Locate the cell with the specified text and output its [x, y] center coordinate. 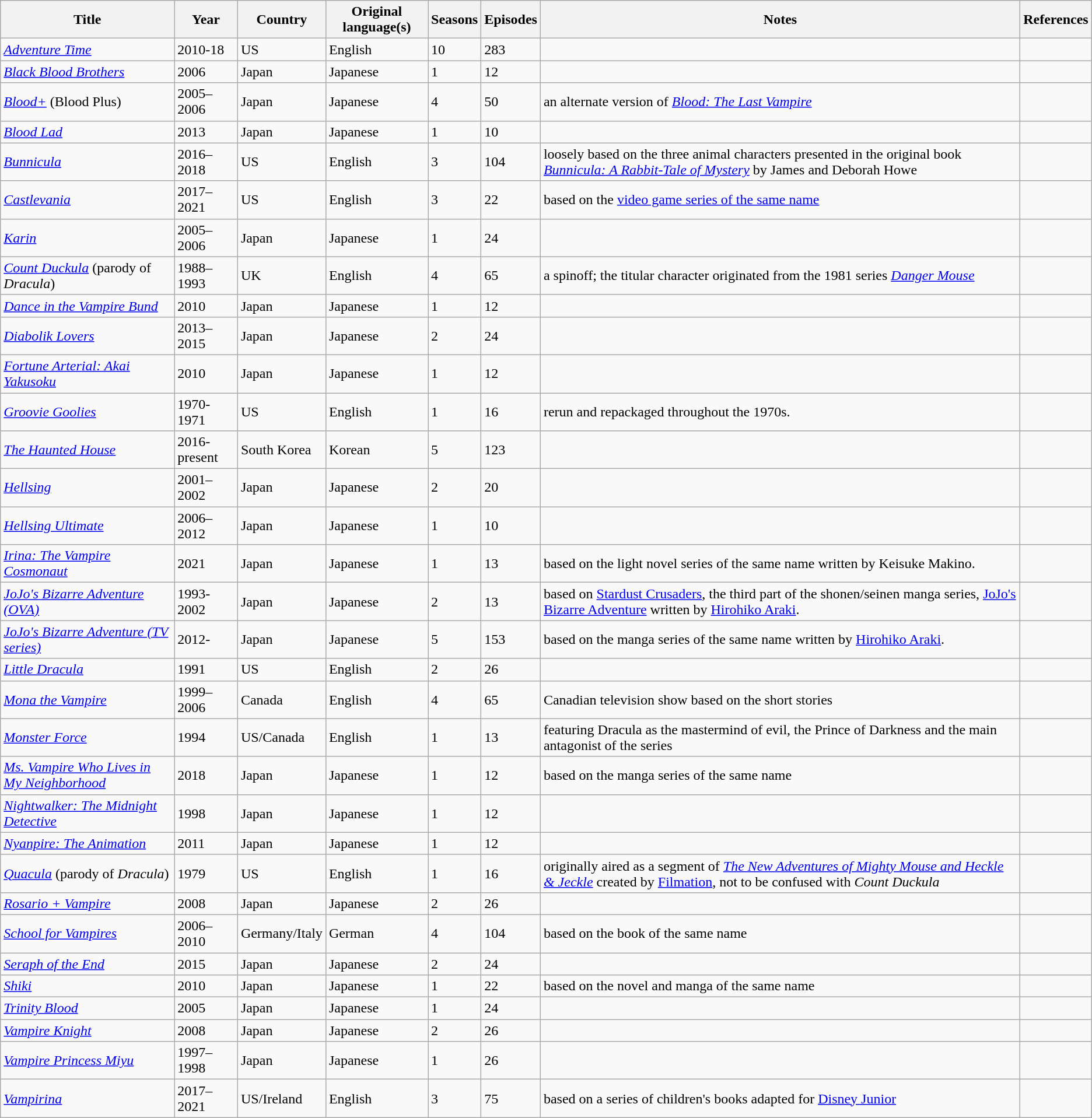
loosely based on the three animal characters presented in the original book Bunnicula: A Rabbit-Tale of Mystery by James and Deborah Howe [780, 162]
Vampire Princess Miyu [87, 1060]
123 [511, 450]
20 [511, 488]
featuring Dracula as the mastermind of evil, the Prince of Darkness and the main antagonist of the series [780, 737]
2018 [206, 776]
Groovie Goolies [87, 412]
2012- [206, 639]
2013 [206, 132]
Monster Force [87, 737]
Nyanpire: The Animation [87, 843]
2005 [206, 1008]
2001–2002 [206, 488]
2016-present [206, 450]
2013–2015 [206, 336]
Nightwalker: The Midnight Detective [87, 813]
based on the book of the same name [780, 933]
Episodes [511, 20]
1998 [206, 813]
JoJo's Bizarre Adventure (TV series) [87, 639]
Dance in the Vampire Bund [87, 306]
The Haunted House [87, 450]
Hellsing [87, 488]
UK [281, 275]
Blood Lad [87, 132]
153 [511, 639]
1991 [206, 670]
Canada [281, 700]
Year [206, 20]
2015 [206, 964]
Shiki [87, 986]
283 [511, 50]
Germany/Italy [281, 933]
Korean [377, 450]
Blood+ (Blood Plus) [87, 101]
based on a series of children's books adapted for Disney Junior [780, 1099]
German [377, 933]
Trinity Blood [87, 1008]
JoJo's Bizarre Adventure (OVA) [87, 602]
1999–2006 [206, 700]
Quacula (parody of Dracula) [87, 874]
Rosario + Vampire [87, 903]
1970-1971 [206, 412]
1988–1993 [206, 275]
Black Blood Brothers [87, 72]
based on Stardust Crusaders, the third part of the shonen/seinen manga series, JoJo's Bizarre Adventure written by Hirohiko Araki. [780, 602]
Notes [780, 20]
2010-18 [206, 50]
based on the manga series of the same name written by Hirohiko Araki. [780, 639]
2016–2018 [206, 162]
References [1056, 20]
75 [511, 1099]
Vampirina [87, 1099]
Seraph of the End [87, 964]
US/Canada [281, 737]
based on the light novel series of the same name written by Keisuke Makino. [780, 563]
Ms. Vampire Who Lives in My Neighborhood [87, 776]
Castlevania [87, 199]
Adventure Time [87, 50]
based on the video game series of the same name [780, 199]
Bunnicula [87, 162]
1997–1998 [206, 1060]
an alternate version of Blood: The Last Vampire [780, 101]
1994 [206, 737]
Hellsing Ultimate [87, 526]
Title [87, 20]
Count Duckula (parody of Dracula) [87, 275]
School for Vampires [87, 933]
50 [511, 101]
2006–2012 [206, 526]
Country [281, 20]
Mona the Vampire [87, 700]
based on the novel and manga of the same name [780, 986]
Diabolik Lovers [87, 336]
2006–2010 [206, 933]
1979 [206, 874]
2021 [206, 563]
Seasons [455, 20]
Fortune Arterial: Akai Yakusoku [87, 373]
US/Ireland [281, 1099]
a spinoff; the titular character originated from the 1981 series Danger Mouse [780, 275]
Canadian television show based on the short stories [780, 700]
Karin [87, 238]
2011 [206, 843]
Vampire Knight [87, 1031]
South Korea [281, 450]
based on the manga series of the same name [780, 776]
Original language(s) [377, 20]
2006 [206, 72]
1993-2002 [206, 602]
originally aired as a segment of The New Adventures of Mighty Mouse and Heckle & Jeckle created by Filmation, not to be confused with Count Duckula [780, 874]
Irina: The Vampire Cosmonaut [87, 563]
Little Dracula [87, 670]
rerun and repackaged throughout the 1970s. [780, 412]
